From the cell containing the given text, extract its center point as [X, Y] coordinate. 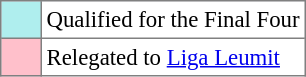
Relegated to Liga Leumit [173, 57]
Qualified for the Final Four [173, 20]
